Return the (x, y) coordinate for the center point of the cell that contains the specified text.  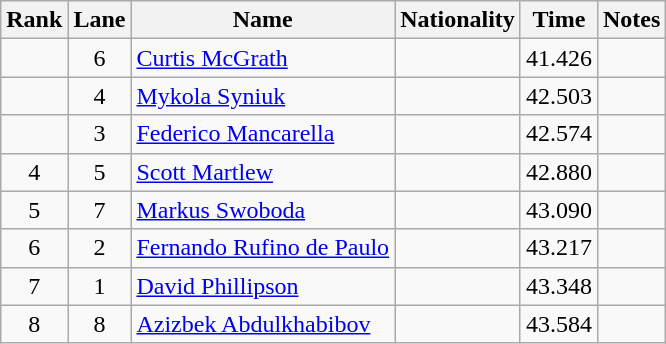
Azizbek Abdulkhabibov (263, 324)
41.426 (558, 58)
1 (100, 286)
42.503 (558, 96)
Mykola Syniuk (263, 96)
Markus Swoboda (263, 210)
Fernando Rufino de Paulo (263, 248)
43.348 (558, 286)
Nationality (458, 20)
42.574 (558, 134)
Curtis McGrath (263, 58)
Rank (34, 20)
David Phillipson (263, 286)
43.217 (558, 248)
Notes (631, 20)
3 (100, 134)
Lane (100, 20)
42.880 (558, 172)
2 (100, 248)
Name (263, 20)
Scott Martlew (263, 172)
43.090 (558, 210)
Federico Mancarella (263, 134)
Time (558, 20)
43.584 (558, 324)
